Provide the [x, y] coordinate of the cell's center where the given text is located.  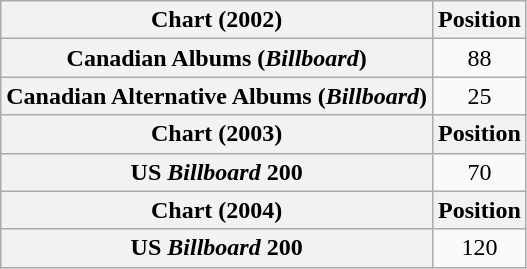
Chart (2002) [217, 20]
120 [480, 248]
Chart (2004) [217, 210]
Canadian Albums (Billboard) [217, 58]
25 [480, 96]
Chart (2003) [217, 134]
Canadian Alternative Albums (Billboard) [217, 96]
88 [480, 58]
70 [480, 172]
